Return [x, y] of the center of cell containing provided text 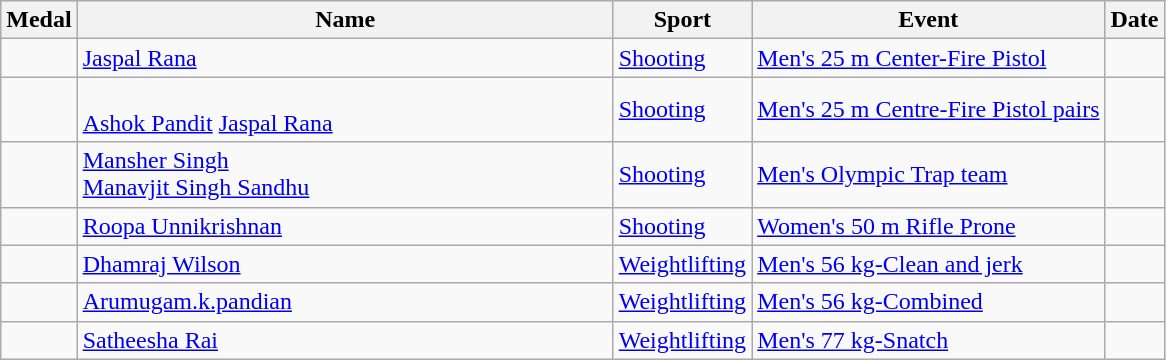
Women's 50 m Rifle Prone [928, 226]
Men's 25 m Centre-Fire Pistol pairs [928, 110]
Dhamraj Wilson [345, 264]
Men's Olympic Trap team [928, 174]
Sport [682, 20]
Event [928, 20]
Men's 77 kg-Snatch [928, 340]
Ashok Pandit Jaspal Rana [345, 110]
Date [1134, 20]
Jaspal Rana [345, 58]
Medal [39, 20]
Men's 56 kg-Clean and jerk [928, 264]
Roopa Unnikrishnan [345, 226]
Men's 56 kg-Combined [928, 302]
Satheesha Rai [345, 340]
Name [345, 20]
Men's 25 m Center-Fire Pistol [928, 58]
Mansher SinghManavjit Singh Sandhu [345, 174]
Arumugam.k.pandian [345, 302]
